Capture the cell that displays the provided text and extract its [x, y] central coordinate. 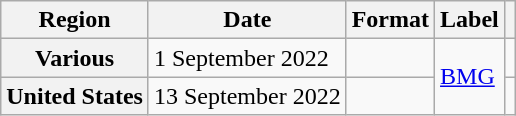
United States [75, 96]
Format [390, 20]
Various [75, 58]
BMG [470, 77]
1 September 2022 [247, 58]
Date [247, 20]
Label [470, 20]
13 September 2022 [247, 96]
Region [75, 20]
